Detect which cell encompasses the target text, then output its (X, Y) center coordinate. 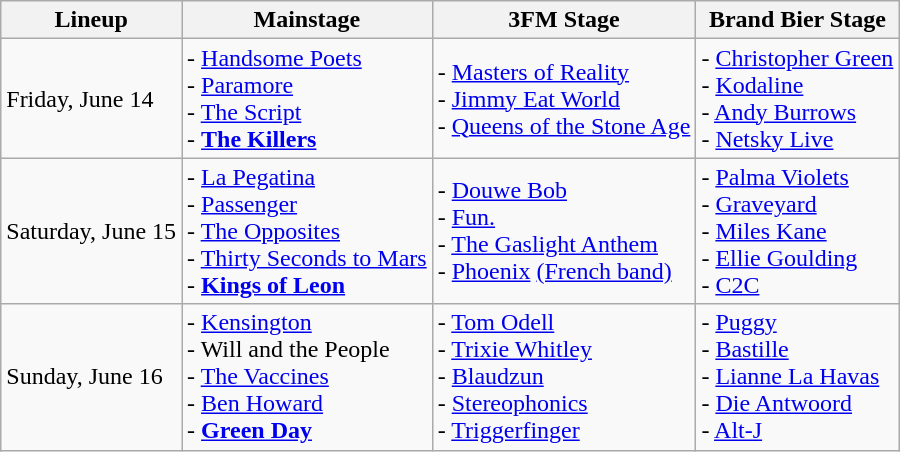
- La Pegatina- Passenger- The Opposites- Thirty Seconds to Mars- Kings of Leon (308, 231)
Lineup (92, 20)
Brand Bier Stage (798, 20)
- Douwe Bob- Fun.- The Gaslight Anthem- Phoenix (French band) (564, 231)
- Palma Violets- Graveyard- Miles Kane- Ellie Goulding- C2C (798, 231)
3FM Stage (564, 20)
- Tom Odell- Trixie Whitley- Blaudzun- Stereophonics- Triggerfinger (564, 377)
- Christopher Green- Kodaline- Andy Burrows- Netsky Live (798, 98)
- Puggy- Bastille- Lianne La Havas- Die Antwoord- Alt-J (798, 377)
- Handsome Poets- Paramore- The Script- The Killers (308, 98)
- Masters of Reality- Jimmy Eat World- Queens of the Stone Age (564, 98)
Friday, June 14 (92, 98)
Mainstage (308, 20)
- Kensington- Will and the People- The Vaccines- Ben Howard- Green Day (308, 377)
Saturday, June 15 (92, 231)
Sunday, June 16 (92, 377)
